Detect which cell encompasses the target text, then output its [x, y] center coordinate. 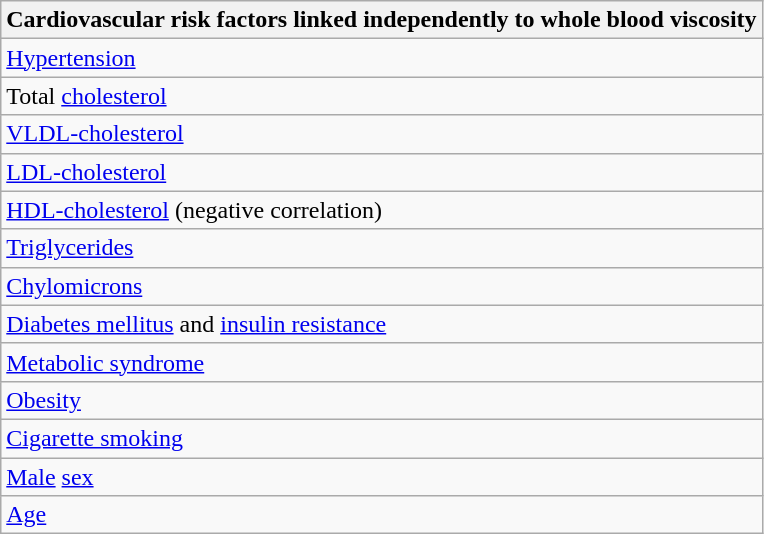
LDL-cholesterol [382, 172]
Diabetes mellitus and insulin resistance [382, 324]
Triglycerides [382, 248]
Metabolic syndrome [382, 362]
VLDL-cholesterol [382, 134]
Cardiovascular risk factors linked independently to whole blood viscosity [382, 20]
Age [382, 515]
Chylomicrons [382, 286]
Cigarette smoking [382, 438]
Hypertension [382, 58]
HDL-cholesterol (negative correlation) [382, 210]
Total cholesterol [382, 96]
Male sex [382, 477]
Obesity [382, 400]
